Return the [X, Y] coordinate for the center point of the cell that contains the specified text.  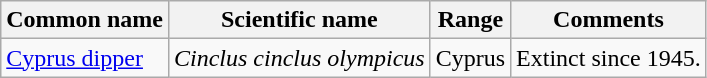
Cyprus dipper [85, 58]
Extinct since 1945. [609, 58]
Range [470, 20]
Comments [609, 20]
Cinclus cinclus olympicus [299, 58]
Common name [85, 20]
Scientific name [299, 20]
Cyprus [470, 58]
